Output the [X, Y] coordinate of the center of the cell containing the given text.  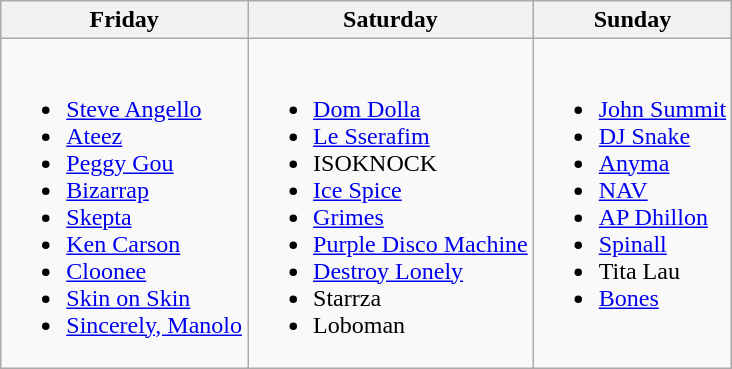
Saturday [391, 20]
John SummitDJ SnakeAnymaNAVAP DhillonSpinallTita LauBones [632, 204]
Dom DollaLe SserafimISOKNOCKIce SpiceGrimesPurple Disco MachineDestroy LonelyStarrzaLoboman [391, 204]
Friday [124, 20]
Steve AngelloAteezPeggy GouBizarrapSkeptaKen CarsonClooneeSkin on SkinSincerely, Manolo [124, 204]
Sunday [632, 20]
